Pinpoint the cell where the given text exists, returning its [x, y] midpoint coordinate. 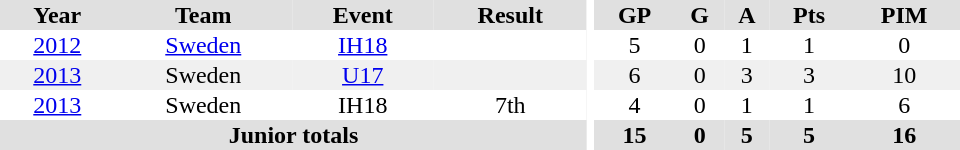
Event [363, 15]
Year [58, 15]
4 [635, 105]
16 [904, 135]
U17 [363, 75]
Team [204, 15]
Result [511, 15]
G [700, 15]
10 [904, 75]
Junior totals [294, 135]
PIM [904, 15]
7th [511, 105]
Pts [810, 15]
2012 [58, 45]
A [747, 15]
GP [635, 15]
15 [635, 135]
